Extract the [X, Y] coordinate from the center of the cell holding the provided text.  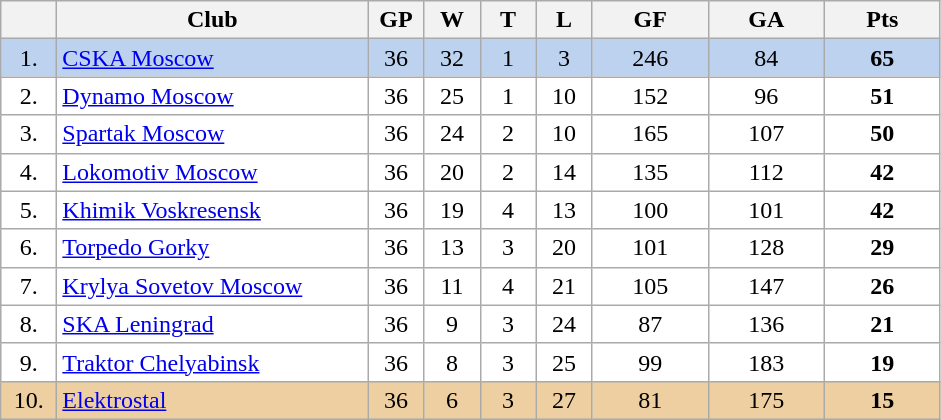
10. [29, 400]
32 [452, 58]
128 [766, 248]
CSKA Moscow [212, 58]
26 [882, 286]
8. [29, 324]
50 [882, 134]
87 [650, 324]
96 [766, 96]
246 [650, 58]
11 [452, 286]
W [452, 20]
84 [766, 58]
2. [29, 96]
29 [882, 248]
165 [650, 134]
1. [29, 58]
Pts [882, 20]
7. [29, 286]
112 [766, 172]
9 [452, 324]
Spartak Moscow [212, 134]
Khimik Voskresensk [212, 210]
136 [766, 324]
65 [882, 58]
99 [650, 362]
6 [452, 400]
Lokomotiv Moscow [212, 172]
6. [29, 248]
Elektrostal [212, 400]
107 [766, 134]
4. [29, 172]
152 [650, 96]
51 [882, 96]
27 [564, 400]
GA [766, 20]
L [564, 20]
Torpedo Gorky [212, 248]
81 [650, 400]
8 [452, 362]
105 [650, 286]
135 [650, 172]
183 [766, 362]
GP [396, 20]
15 [882, 400]
GF [650, 20]
5. [29, 210]
100 [650, 210]
175 [766, 400]
14 [564, 172]
T [508, 20]
147 [766, 286]
Traktor Chelyabinsk [212, 362]
Krylya Sovetov Moscow [212, 286]
SKA Leningrad [212, 324]
Club [212, 20]
Dynamo Moscow [212, 96]
3. [29, 134]
9. [29, 362]
